Extract the [X, Y] coordinate from the center of the cell holding the provided text.  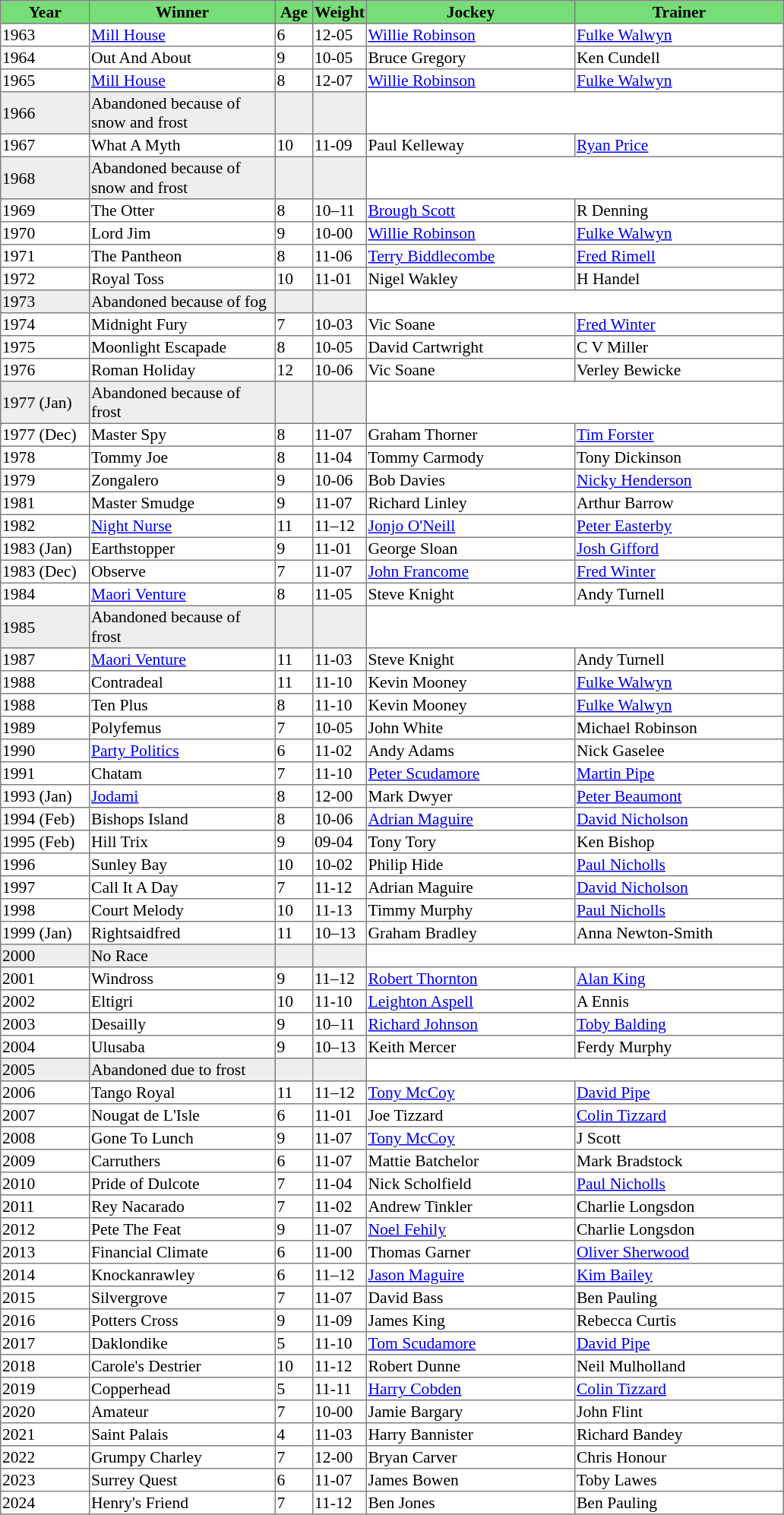
Jodami [182, 796]
Earthstopper [182, 549]
Ten Plus [182, 705]
Potters Cross [182, 1320]
1998 [46, 910]
Paul Kelleway [470, 145]
Harry Bannister [470, 1434]
Alan King [679, 979]
Mark Dwyer [470, 796]
1995 (Feb) [46, 842]
H Handel [679, 279]
Chatam [182, 773]
1977 (Dec) [46, 435]
2022 [46, 1457]
Observe [182, 571]
1984 [46, 594]
Knockanrawley [182, 1275]
2018 [46, 1366]
Winner [182, 12]
Peter Scudamore [470, 773]
2016 [46, 1320]
Desailly [182, 1024]
Grumpy Charley [182, 1457]
Financial Climate [182, 1252]
2006 [46, 1093]
Daklondike [182, 1343]
John Flint [679, 1412]
1966 [46, 113]
Toby Lawes [679, 1480]
1987 [46, 659]
Gone To Lunch [182, 1138]
11-00 [340, 1252]
11-11 [340, 1389]
Joe Tizzard [470, 1115]
R Denning [679, 210]
James Bowen [470, 1480]
Hill Trix [182, 842]
Noel Fehily [470, 1229]
Lord Jim [182, 233]
Graham Bradley [470, 933]
2005 [46, 1070]
Nougat de L'Isle [182, 1115]
Surrey Quest [182, 1480]
2009 [46, 1161]
Ulusaba [182, 1047]
1976 [46, 370]
1963 [46, 35]
Ken Bishop [679, 842]
Peter Easterby [679, 526]
Andy Adams [470, 751]
12-05 [340, 35]
Brough Scott [470, 210]
1996 [46, 865]
11-05 [340, 594]
2008 [46, 1138]
1967 [46, 145]
1971 [46, 256]
Tony Tory [470, 842]
Jockey [470, 12]
Anna Newton-Smith [679, 933]
Mark Bradstock [679, 1161]
1979 [46, 480]
11-06 [340, 256]
The Pantheon [182, 256]
1978 [46, 457]
2002 [46, 1001]
Ben Jones [470, 1503]
Carruthers [182, 1161]
2007 [46, 1115]
Michael Robinson [679, 728]
Night Nurse [182, 526]
1985 [46, 627]
Moonlight Escapade [182, 347]
Call It A Day [182, 887]
1983 (Jan) [46, 549]
1972 [46, 279]
Graham Thorner [470, 435]
Master Smudge [182, 503]
Tony Dickinson [679, 457]
12-07 [340, 81]
1990 [46, 751]
Carole's Destrier [182, 1366]
John White [470, 728]
Pride of Dulcote [182, 1184]
John Francome [470, 571]
C V Miller [679, 347]
Oliver Sherwood [679, 1252]
2004 [46, 1047]
Polyfemus [182, 728]
Abandoned because of fog [182, 302]
1973 [46, 302]
Master Spy [182, 435]
Tom Scudamore [470, 1343]
Ryan Price [679, 145]
4 [294, 1434]
2021 [46, 1434]
Leighton Aspell [470, 1001]
Party Politics [182, 751]
1974 [46, 324]
Jamie Bargary [470, 1412]
Philip Hide [470, 865]
1977 (Jan) [46, 403]
Zongalero [182, 480]
Jason Maguire [470, 1275]
David Cartwright [470, 347]
1969 [46, 210]
Rey Nacarado [182, 1207]
Henry's Friend [182, 1503]
2024 [46, 1503]
1994 (Feb) [46, 819]
Bob Davies [470, 480]
1965 [46, 81]
2020 [46, 1412]
J Scott [679, 1138]
Nigel Wakley [470, 279]
Tommy Carmody [470, 457]
1983 (Dec) [46, 571]
1991 [46, 773]
Neil Mulholland [679, 1366]
Fred Rimell [679, 256]
1964 [46, 58]
11-13 [340, 910]
David Bass [470, 1298]
Josh Gifford [679, 549]
Nicky Henderson [679, 480]
Abandoned due to frost [182, 1070]
Peter Beaumont [679, 796]
Year [46, 12]
2014 [46, 1275]
Saint Palais [182, 1434]
Mattie Batchelor [470, 1161]
1989 [46, 728]
Bryan Carver [470, 1457]
2019 [46, 1389]
Out And About [182, 58]
Age [294, 12]
Tim Forster [679, 435]
1982 [46, 526]
2012 [46, 1229]
Thomas Garner [470, 1252]
Nick Scholfield [470, 1184]
The Otter [182, 210]
2001 [46, 979]
Royal Toss [182, 279]
Robert Thornton [470, 979]
Chris Honour [679, 1457]
George Sloan [470, 549]
Richard Linley [470, 503]
12 [294, 370]
Windross [182, 979]
Trainer [679, 12]
Pete The Feat [182, 1229]
2000 [46, 956]
2023 [46, 1480]
Rebecca Curtis [679, 1320]
2015 [46, 1298]
Martin Pipe [679, 773]
James King [470, 1320]
Verley Bewicke [679, 370]
Nick Gaselee [679, 751]
Jonjo O'Neill [470, 526]
Tango Royal [182, 1093]
Harry Cobden [470, 1389]
Robert Dunne [470, 1366]
2010 [46, 1184]
A Ennis [679, 1001]
Tommy Joe [182, 457]
1975 [46, 347]
Midnight Fury [182, 324]
Toby Balding [679, 1024]
Copperhead [182, 1389]
Contradeal [182, 682]
Weight [340, 12]
09-04 [340, 842]
2013 [46, 1252]
1997 [46, 887]
1970 [46, 233]
2017 [46, 1343]
Keith Mercer [470, 1047]
Richard Bandey [679, 1434]
10-03 [340, 324]
Terry Biddlecombe [470, 256]
Amateur [182, 1412]
No Race [182, 956]
10-02 [340, 865]
1999 (Jan) [46, 933]
Ferdy Murphy [679, 1047]
Eltigri [182, 1001]
Kim Bailey [679, 1275]
2011 [46, 1207]
1993 (Jan) [46, 796]
2003 [46, 1024]
Ken Cundell [679, 58]
Richard Johnson [470, 1024]
Andrew Tinkler [470, 1207]
1981 [46, 503]
Bishops Island [182, 819]
Timmy Murphy [470, 910]
What A Myth [182, 145]
1968 [46, 178]
Silvergrove [182, 1298]
Rightsaidfred [182, 933]
Arthur Barrow [679, 503]
Bruce Gregory [470, 58]
Court Melody [182, 910]
Sunley Bay [182, 865]
Roman Holiday [182, 370]
